For the text-containing cell, return its midpoint in (X, Y) coordinate format. 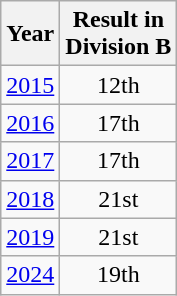
2015 (30, 85)
Year (30, 34)
2017 (30, 161)
2018 (30, 199)
2016 (30, 123)
2024 (30, 275)
2019 (30, 237)
12th (118, 85)
19th (118, 275)
Result inDivision B (118, 34)
